Locate the cell with the specified text and output its (x, y) center coordinate. 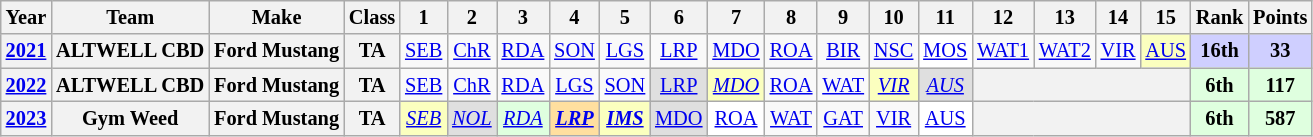
Team (130, 17)
12 (1003, 17)
2021 (26, 51)
9 (843, 17)
WAT1 (1003, 51)
13 (1065, 17)
WAT2 (1065, 51)
587 (1280, 118)
Make (276, 17)
8 (792, 17)
1 (424, 17)
Rank (1220, 17)
117 (1280, 85)
Points (1280, 17)
6 (678, 17)
2023 (26, 118)
Gym Weed (130, 118)
2022 (26, 85)
11 (945, 17)
IMS (625, 118)
16th (1220, 51)
2 (472, 17)
10 (894, 17)
BIR (843, 51)
NOL (472, 118)
4 (574, 17)
15 (1165, 17)
3 (524, 17)
NSC (894, 51)
5 (625, 17)
MOS (945, 51)
Year (26, 17)
14 (1118, 17)
Class (372, 17)
7 (736, 17)
GAT (843, 118)
33 (1280, 51)
